Extract the [x, y] coordinate from the center of the cell holding the provided text.  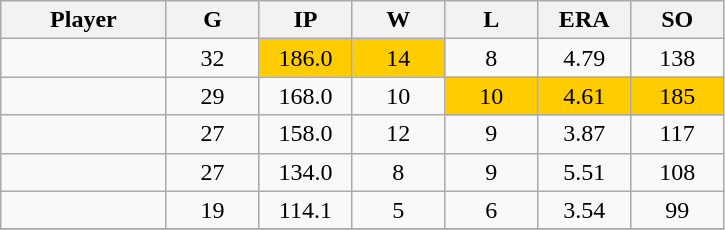
108 [678, 172]
W [398, 20]
3.54 [584, 210]
4.79 [584, 58]
3.87 [584, 134]
114.1 [306, 210]
14 [398, 58]
G [212, 20]
99 [678, 210]
5.51 [584, 172]
186.0 [306, 58]
L [492, 20]
6 [492, 210]
117 [678, 134]
5 [398, 210]
168.0 [306, 96]
185 [678, 96]
SO [678, 20]
12 [398, 134]
ERA [584, 20]
4.61 [584, 96]
32 [212, 58]
138 [678, 58]
19 [212, 210]
IP [306, 20]
158.0 [306, 134]
134.0 [306, 172]
Player [84, 20]
29 [212, 96]
